Find where the given text appears and provide that cell's center as [x, y] coordinate. 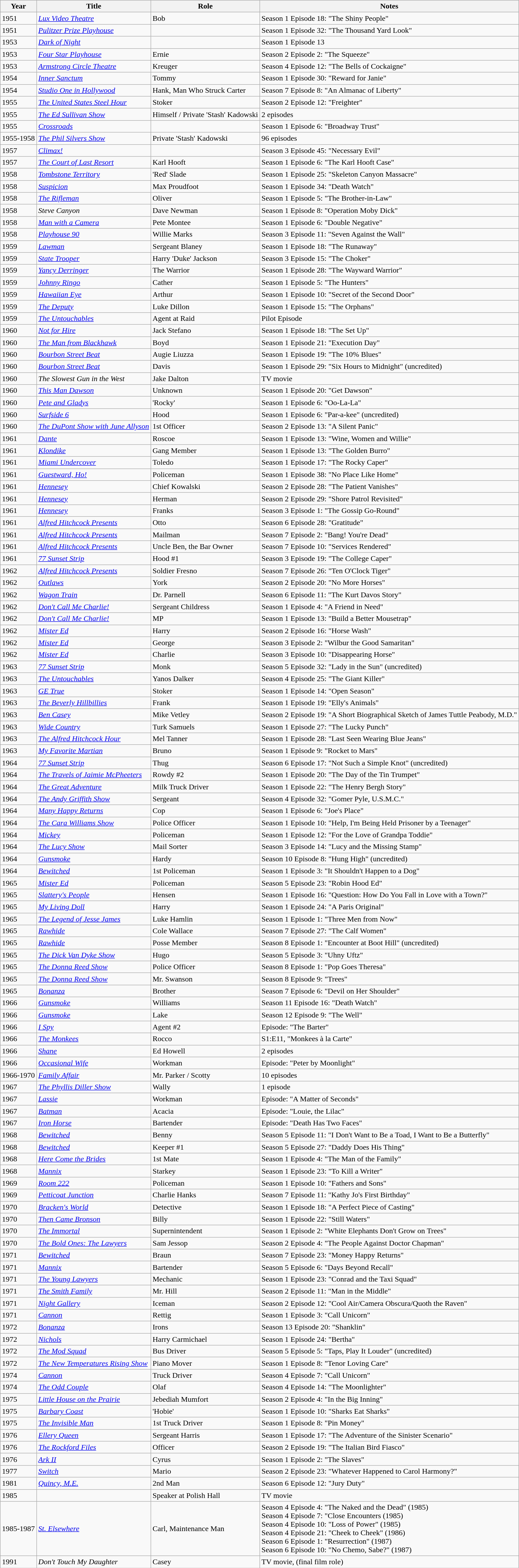
Season 1 Episode 8: "Operation Moby Dick" [389, 210]
Season 1 Episode 22: "The Henry Bergh Story" [389, 787]
1991 [18, 1562]
TV movie, (final film role) [389, 1562]
Hood [205, 415]
Season 1 Episode 6: "Par-a-kee" (uncredited) [389, 415]
Season 4 Episode 32: "Gomer Pyle, U.S.M.C." [389, 799]
Wally [205, 1087]
The Ed Sullivan Show [94, 114]
The Mod Squad [94, 1351]
Season 1 Episode 13 [389, 42]
Episode: "The Barter" [389, 1027]
The Lucy Show [94, 847]
Season 7 Episode 6: "Devil on Her Shoulder" [389, 991]
The Bold Ones: The Lawyers [94, 1243]
Season 3 Episode 14: "Lucy and the Missing Stamp" [389, 847]
Jake Dalton [205, 379]
Season 1 Episode 34: "Death Watch" [389, 186]
1st Mate [205, 1159]
The Young Lawyers [94, 1279]
The DuPont Show with June Allyson [94, 427]
The Rifleman [94, 198]
Season 3 Episode 45: "Necessary Evil" [389, 150]
Season 1 Episode 9: "Rocket to Mars" [389, 751]
Supernintendent [205, 1231]
The Travels of Jaimie McPheeters [94, 775]
The Rockford Files [94, 1447]
'Hobie' [205, 1411]
Bracken's World [94, 1207]
Boyd [205, 342]
Augie Liuzza [205, 355]
Carl, Maintenance Man [205, 1529]
Season 7 Episode 27: "The Calf Women" [389, 931]
Season 6 Episode 17: "Not Such a Simple Knot" (uncredited) [389, 763]
The Man from Blackhawk [94, 342]
Sergeant Blaney [205, 246]
Rocco [205, 1039]
1st Policeman [205, 871]
Monk [205, 667]
Hensen [205, 895]
1955-1958 [18, 138]
Here Come the Brides [94, 1159]
Barbary Coast [94, 1411]
GE True [94, 691]
Lux Video Theatre [94, 18]
Mario [205, 1471]
Pilot Episode [389, 318]
Steve Canyon [94, 210]
1966-1970 [18, 1075]
1977 [18, 1471]
Hardy [205, 859]
Unknown [205, 391]
Mr. Hill [205, 1291]
Season 2 Episode 4: "The People Against Doctor Chapman" [389, 1243]
Officer [205, 1447]
Crossroads [94, 126]
Season 7 Episode 8: "An Almanac of Liberty" [389, 90]
Mechanic [205, 1279]
Uncle Ben, the Bar Owner [205, 547]
Season 1 Episode 23: "Conrad and the Taxi Squad" [389, 1279]
The Andy Griffith Show [94, 799]
Season 5 Episode 11: "I Don't Want to Be a Toad, I Want to Be a Butterfly" [389, 1135]
Season 1 Episode 5: "The Hunters" [389, 282]
Season 2 Episode 28: "The Patient Vanishes" [389, 486]
Charlie Hanks [205, 1195]
Don't Touch My Daughter [94, 1562]
Luke Dillon [205, 306]
Season 1 Episode 13: "Build a Better Mousetrap" [389, 619]
Season 1 Episode 10: "Fathers and Sons" [389, 1183]
Season 5 Episode 23: "Robin Hood Ed" [389, 883]
Season 1 Episode 3: "Call Unicorn" [389, 1315]
Benny [205, 1135]
96 episodes [389, 138]
Season 1 Episode 4: "A Friend in Need" [389, 607]
Agent at Raid [205, 318]
Lake [205, 1015]
Ben Casey [94, 715]
'Rocky' [205, 403]
Season 1 Episode 4: "The Man of the Family" [389, 1159]
The Immortal [94, 1231]
Guestward, Ho! [94, 475]
Season 1 Episode 28: "Last Seen Wearing Blue Jeans" [389, 739]
Season 1 Episode 24: "Bertha" [389, 1339]
Yancy Derringer [94, 270]
Arthur [205, 294]
Oliver [205, 198]
Season 1 Episode 13: "The Golden Burro" [389, 451]
The Phil Silvers Show [94, 138]
George [205, 643]
Season 8 Episode 1: "Encounter at Boot Hill" (uncredited) [389, 943]
Season 3 Episode 1: "The Gossip Go-Round" [389, 510]
Season 1 Episode 20: "The Day of the Tin Trumpet" [389, 775]
Mr. Swanson [205, 979]
1981 [18, 1483]
Season 1 Episode 20: "Get Dawson" [389, 391]
The Smith Family [94, 1291]
Season 1 Episode 25: "Skeleton Canyon Massacre" [389, 174]
Karl Hooft [205, 162]
Season 1 Episode 18: "A Perfect Piece of Casting" [389, 1207]
Wide Country [94, 727]
Hood #1 [205, 559]
Role [205, 6]
The Invisible Man [94, 1423]
Season 1 Episode 14: "Open Season" [389, 691]
Himself / Private 'Stash' Kadowski [205, 114]
Season 5 Episode 27: "Daddy Does His Thing" [389, 1147]
Season 2 Episode 2: "The Squeeze" [389, 54]
Johnny Ringo [94, 282]
Iceman [205, 1303]
The New Temperatures Rising Show [94, 1363]
Frank [205, 703]
Hank, Man Who Struck Carter [205, 90]
Suspicion [94, 186]
Braun [205, 1255]
Season 2 Episode 12: "Freighter" [389, 102]
Season 2 Episode 19: "A Short Biographical Sketch of James Tuttle Peabody, M.D." [389, 715]
Night Gallery [94, 1303]
Tombstone Territory [94, 174]
Charlie [205, 655]
Season 1 Episode 29: "Six Hours to Midnight" (uncredited) [389, 367]
Tommy [205, 78]
The Court of Last Resort [94, 162]
Otto [205, 522]
Sergeant Childress [205, 607]
Title [94, 6]
The United States Steel Hour [94, 102]
This Man Dawson [94, 391]
Batman [94, 1111]
Season 2 Episode 13: "A Silent Panic" [389, 427]
Season 6 Episode 28: "Gratitude" [389, 522]
Episode: "Death Has Two Faces" [389, 1123]
Lassie [94, 1099]
Season 5 Episode 5: "Taps, Play It Louder" (uncredited) [389, 1351]
Year [18, 6]
York [205, 583]
Season 1 Episode 6: "Broadway Trust" [389, 126]
The Warrior [205, 270]
Max Proudfoot [205, 186]
Lawman [94, 246]
Inner Sanctum [94, 78]
The Monkees [94, 1039]
My Living Doll [94, 907]
Williams [205, 1003]
Many Happy Returns [94, 811]
Season 7 Episode 2: "Bang! You're Dead" [389, 535]
Not for Hire [94, 330]
Season 10 Episode 8: "Hung High" (uncredited) [389, 859]
S1:E11, "Monkees à la Carte" [389, 1039]
Harry Carmichael [205, 1339]
Klondike [94, 451]
Season 1 Episode 19: "Elly's Animals" [389, 703]
Sergeant [205, 799]
Season 1 Episode 6: "Oo-La-La" [389, 403]
Season 7 Episode 10: "Services Rendered" [389, 547]
Season 3 Episode 11: "Seven Against the Wall" [389, 234]
Mail Sorter [205, 847]
The Alfred Hitchcock Hour [94, 739]
Kreuger [205, 66]
Switch [94, 1471]
State Trooper [94, 258]
Season 5 Episode 6: "Days Beyond Recall" [389, 1267]
1 episode [389, 1087]
Pete Montee [205, 222]
Milk Truck Driver [205, 787]
1st Officer [205, 427]
Ed Howell [205, 1051]
Notes [389, 6]
Little House on the Prairie [94, 1399]
2nd Man [205, 1483]
The Odd Couple [94, 1387]
Detective [205, 1207]
Season 13 Episode 20: "Shanklin" [389, 1327]
Season 1 Episode 10: "Sharks Eat Sharks" [389, 1411]
Bob [205, 18]
Season 8 Episode 1: "Pop Goes Theresa" [389, 967]
Season 1 Episode 18: "The Shiny People" [389, 18]
Mailman [205, 535]
Season 1 Episode 3: "It Shouldn't Happen to a Dog" [389, 871]
Mr. Parker / Scotty [205, 1075]
Cole Wallace [205, 931]
Truck Driver [205, 1375]
1st Truck Driver [205, 1423]
Season 4 Episode 14: "The Moonlighter" [389, 1387]
Season 1 Episode 23: "To Kill a Writer" [389, 1171]
Season 1 Episode 2: "White Elephants Don't Grow on Trees" [389, 1231]
Season 1 Episode 17: "The Rocky Caper" [389, 463]
The Great Adventure [94, 787]
Then Came Bronson [94, 1219]
Cyrus [205, 1459]
Olaf [205, 1387]
Season 1 Episode 8: "Tenor Loving Care" [389, 1363]
Season 6 Episode 12: "Jury Duty" [389, 1483]
Season 3 Episode 2: "Wilbur the Good Samaritan" [389, 643]
Family Affair [94, 1075]
Turk Samuels [205, 727]
Rettig [205, 1315]
Petticoat Junction [94, 1195]
Season 1 Episode 28: "The Wayward Warrior" [389, 270]
Posse Member [205, 943]
Season 2 Episode 19: "The Italian Bird Fiasco" [389, 1447]
St. Elsewhere [94, 1529]
Season 5 Episode 32: "Lady in the Sun" (uncredited) [389, 667]
Piano Mover [205, 1363]
Pete and Gladys [94, 403]
10 episodes [389, 1075]
Billy [205, 1219]
Private 'Stash' Kadowski [205, 138]
Shane [94, 1051]
Armstrong Circle Theatre [94, 66]
Chief Kowalski [205, 486]
The Legend of Jesse James [94, 919]
Brother [205, 991]
The Dick Van Dyke Show [94, 955]
Episode: "A Matter of Seconds" [389, 1099]
Season 1 Episode 13: "Wine, Women and Willie" [389, 439]
Season 1 Episode 1: "Three Men from Now" [389, 919]
Ernie [205, 54]
Season 11 Episode 16: "Death Watch" [389, 1003]
1985-1987 [18, 1529]
Ark II [94, 1459]
Hawaiian Eye [94, 294]
Season 1 Episode 17: "The Adventure of the Sinister Scenario" [389, 1435]
Season 2 Episode 11: "Man in the Middle" [389, 1291]
Season 1 Episode 15: "The Orphans" [389, 306]
Season 1 Episode 6: "Double Negative" [389, 222]
1985 [18, 1495]
Season 3 Episode 10: "Disappearing Horse" [389, 655]
Season 3 Episode 15: "The Choker" [389, 258]
Dave Newman [205, 210]
Season 2 Episode 20: "No More Horses" [389, 583]
Season 1 Episode 32: "The Thousand Yard Look" [389, 30]
Toledo [205, 463]
Episode: "Peter by Moonlight" [389, 1063]
Season 3 Episode 19: "The College Caper" [389, 559]
Season 1 Episode 21: "Execution Day" [389, 342]
Keeper #1 [205, 1147]
Gang Member [205, 451]
Season 1 Episode 18: "The Set Up" [389, 330]
Roscoe [205, 439]
The Beverly Hillbillies [94, 703]
The Slowest Gun in the West [94, 379]
Dr. Parnell [205, 595]
Miami Undercover [94, 463]
The Cara Williams Show [94, 823]
I Spy [94, 1027]
Season 7 Episode 23: "Money Happy Returns" [389, 1255]
Mel Tanner [205, 739]
Bus Driver [205, 1351]
Season 1 Episode 8: "Pin Money" [389, 1423]
Season 12 Episode 9: "The Well" [389, 1015]
Season 1 Episode 30: "Reward for Janie" [389, 78]
Thug [205, 763]
Wagon Train [94, 595]
Herman [205, 498]
Episode: "Louie, the Lilac" [389, 1111]
Dark of Night [94, 42]
Season 2 Episode 12: "Cool Air/Camera Obscura/Quoth the Raven" [389, 1303]
Harry 'Duke' Jackson [205, 258]
Rowdy #2 [205, 775]
Season 2 Episode 4: "In the Big Inning" [389, 1399]
The Phyllis Diller Show [94, 1087]
Luke Hamlin [205, 919]
Jack Stefano [205, 330]
Mickey [94, 835]
Season 4 Episode 12: "The Bells of Cockaigne" [389, 66]
Dante [94, 439]
Season 1 Episode 24: "A Paris Original" [389, 907]
Season 1 Episode 18: "The Runaway" [389, 246]
Nichols [94, 1339]
Playhouse 90 [94, 234]
Slattery's People [94, 895]
Sergeant Harris [205, 1435]
Season 5 Episode 3: "Uhny Uftz" [389, 955]
Man with a Camera [94, 222]
Cather [205, 282]
Season 2 Episode 16: "Horse Wash" [389, 631]
Outlaws [94, 583]
The Deputy [94, 306]
Season 1 Episode 12: "For the Love of Grandpa Toddie" [389, 835]
Season 1 Episode 22: "Still Waters" [389, 1219]
Season 1 Episode 10: "Help, I'm Being Held Prisoner by a Teenager" [389, 823]
Season 7 Episode 26: "Ten O'Clock Tiger" [389, 571]
Surfside 6 [94, 415]
Bruno [205, 751]
Season 7 Episode 11: "Kathy Jo's First Birthday" [389, 1195]
Quincy, M.E. [94, 1483]
Willie Marks [205, 234]
Sam Jessop [205, 1243]
Jebediah Mumfort [205, 1399]
Franks [205, 510]
Season 2 Episode 23: "Whatever Happened to Carol Harmony?" [389, 1471]
Acacia [205, 1111]
Season 1 Episode 6: "The Karl Hooft Case" [389, 162]
Mike Vetley [205, 715]
Season 1 Episode 6: "Joe's Place" [389, 811]
Iron Horse [94, 1123]
Speaker at Polish Hall [205, 1495]
MP [205, 619]
Four Star Playhouse [94, 54]
Pulitzer Prize Playhouse [94, 30]
Season 1 Episode 5: "The Brother-in-Law" [389, 198]
Season 2 Episode 29: "Shore Patrol Revisited" [389, 498]
Irons [205, 1327]
Season 1 Episode 38: "No Place Like Home" [389, 475]
Season 8 Episode 9: "Trees" [389, 979]
Hugo [205, 955]
Starkey [205, 1171]
Ellery Queen [94, 1435]
Season 1 Episode 19: "The 10% Blues" [389, 355]
'Red' Slade [205, 174]
Casey [205, 1562]
Season 1 Episode 10: "Secret of the Second Door" [389, 294]
Yanos Dalker [205, 679]
Agent #2 [205, 1027]
Season 4 Episode 25: "The Giant Killer" [389, 679]
Season 4 Episode 7: "Call Unicorn" [389, 1375]
Season 1 Episode 16: "Question: How Do You Fall in Love with a Town?" [389, 895]
Season 6 Episode 11: "The Kurt Davos Story" [389, 595]
My Favorite Martian [94, 751]
Soldier Fresno [205, 571]
Season 1 Episode 2: "The Slaves" [389, 1459]
Studio One in Hollywood [94, 90]
Cop [205, 811]
Season 1 Episode 27: "The Lucky Punch" [389, 727]
Davis [205, 367]
Occasional Wife [94, 1063]
Climax! [94, 150]
Room 222 [94, 1183]
